Identify which cell holds the provided text, then report its (x, y) central coordinate. 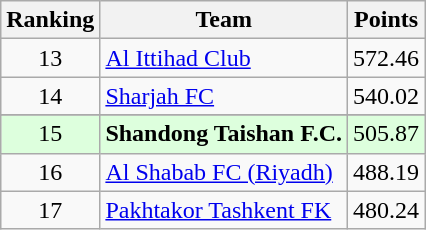
Al Ittihad Club (224, 58)
505.87 (386, 134)
Sharjah FC (224, 96)
Al Shabab FC (Riyadh) (224, 172)
13 (50, 58)
15 (50, 134)
14 (50, 96)
480.24 (386, 210)
Points (386, 20)
17 (50, 210)
488.19 (386, 172)
Ranking (50, 20)
16 (50, 172)
540.02 (386, 96)
Shandong Taishan F.C. (224, 134)
572.46 (386, 58)
Team (224, 20)
Pakhtakor Tashkent FK (224, 210)
